Search for the cell housing the specified text and yield its [X, Y] center coordinate. 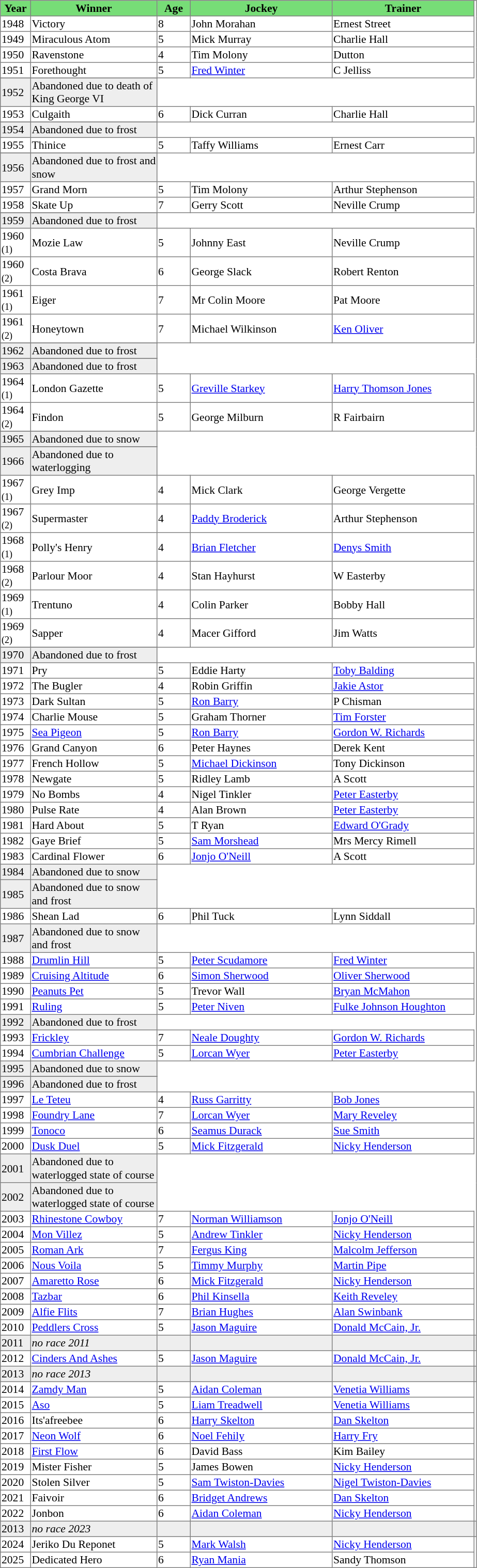
Tony Dickinson [403, 763]
1987 [16, 938]
1956 [16, 167]
Forethought [94, 70]
Mick Clark [261, 490]
2024 [16, 1544]
Robert Renton [403, 271]
Culgaith [94, 114]
Year [16, 8]
Cinders And Ashes [94, 1358]
1977 [16, 763]
Jonbon [94, 1513]
Mon Villez [94, 1234]
Sandy Thomson [403, 1560]
George Milburn [261, 417]
Jockey [261, 8]
Pry [94, 670]
Andrew Tinkler [261, 1234]
8 [174, 24]
1966 [16, 461]
Nigel Tinkler [261, 794]
Trainer [403, 8]
1961 (2) [16, 328]
1986 [16, 916]
Nigel Twiston-Davies [403, 1482]
Aso [94, 1405]
Mister Fisher [94, 1467]
2012 [16, 1358]
1982 [16, 841]
Colin Parker [261, 604]
Roman Ark [94, 1250]
Dark Sultan [94, 701]
Age [174, 8]
Alfie Flits [94, 1312]
1976 [16, 748]
Ken Oliver [403, 328]
2015 [16, 1405]
Toby Balding [403, 670]
Harry Fry [403, 1436]
Cumbrian Challenge [94, 1053]
1954 [16, 130]
Peanuts Pet [94, 991]
1978 [16, 779]
2009 [16, 1312]
Denys Smith [403, 547]
Mrs Mercy Rimell [403, 841]
2005 [16, 1250]
1965 [16, 439]
Stan Hayhurst [261, 576]
T Ryan [261, 825]
1993 [16, 1038]
Martin Pipe [403, 1265]
Tonoco [94, 1131]
2016 [16, 1420]
Mick Murray [261, 39]
Rhinestone Cowboy [94, 1219]
Amaretto Rose [94, 1281]
Charlie Mouse [94, 717]
2010 [16, 1327]
Dick Curran [261, 114]
1980 [16, 810]
Fergus King [261, 1250]
1951 [16, 70]
Kim Bailey [403, 1451]
Stolen Silver [94, 1482]
1964 (2) [16, 417]
Cardinal Flower [94, 856]
James Bowen [261, 1467]
P Chisman [403, 701]
Alan Brown [261, 810]
Michael Wilkinson [261, 328]
1998 [16, 1115]
Peddlers Cross [94, 1327]
Supermaster [94, 519]
Zamdy Man [94, 1389]
Ernest Street [403, 24]
Sapper [94, 633]
Brian Fletcher [261, 547]
John Morahan [261, 24]
Harry Thomson Jones [403, 388]
Abandoned due to frost and snow [94, 167]
Ridley Lamb [261, 779]
1989 [16, 976]
Gaye Brief [94, 841]
1970 [16, 655]
1992 [16, 1022]
Frickley [94, 1038]
Michael Dickinson [261, 763]
Edward O'Grady [403, 825]
Ernest Carr [403, 145]
Eiger [94, 300]
1990 [16, 991]
Dusk Duel [94, 1146]
1979 [16, 794]
Findon [94, 417]
The Bugler [94, 686]
Mark Walsh [261, 1544]
1961 (1) [16, 300]
Robin Griffin [261, 686]
First Flow [94, 1451]
Honeytown [94, 328]
Simon Sherwood [261, 976]
1988 [16, 960]
Its'afreebee [94, 1420]
1974 [16, 717]
Jakie Astor [403, 686]
2006 [16, 1265]
Victory [94, 24]
Tim Forster [403, 717]
1953 [16, 114]
Keith Reveley [403, 1296]
1959 [16, 221]
Skate Up [94, 205]
1957 [16, 190]
Seamus Durack [261, 1131]
Foundry Lane [94, 1115]
Abandoned due to death of King George VI [94, 92]
1969 (2) [16, 633]
no race 2013 [94, 1374]
Peter Niven [261, 1007]
1972 [16, 686]
Phil Kinsella [261, 1296]
Jeriko Du Reponet [94, 1544]
1967 (1) [16, 490]
Johnny East [261, 243]
Dutton [403, 55]
Shean Lad [94, 916]
2021 [16, 1498]
2022 [16, 1513]
Peter Haynes [261, 748]
Jim Watts [403, 633]
George Vergette [403, 490]
Oliver Sherwood [403, 976]
Cruising Altitude [94, 976]
Miraculous Atom [94, 39]
Greville Starkey [261, 388]
1995 [16, 1069]
Fulke Johnson Houghton [403, 1007]
1985 [16, 894]
2001 [16, 1168]
2004 [16, 1234]
Taffy Williams [261, 145]
Grey Imp [94, 490]
Ravenstone [94, 55]
1991 [16, 1007]
Eddie Harty [261, 670]
no race 2011 [94, 1343]
Trevor Wall [261, 991]
Neon Wolf [94, 1436]
1958 [16, 205]
Mr Colin Moore [261, 300]
Grand Morn [94, 190]
1971 [16, 670]
Timmy Murphy [261, 1265]
1968 (2) [16, 576]
Bob Jones [403, 1100]
Faivoir [94, 1498]
Mary Reveley [403, 1115]
Hard About [94, 825]
Ruling [94, 1007]
1950 [16, 55]
Peter Scudamore [261, 960]
Polly's Henry [94, 547]
Sea Pigeon [94, 732]
Bryan McMahon [403, 991]
2017 [16, 1436]
1984 [16, 872]
Le Teteu [94, 1100]
Neale Doughty [261, 1038]
Phil Tuck [261, 916]
Macer Gifford [261, 633]
1964 (1) [16, 388]
1960 (2) [16, 271]
Derek Kent [403, 748]
1975 [16, 732]
Dedicated Hero [94, 1560]
2018 [16, 1451]
1948 [16, 24]
2019 [16, 1467]
2003 [16, 1219]
Brian Hughes [261, 1312]
Bridget Andrews [261, 1498]
C Jelliss [403, 70]
Parlour Moor [94, 576]
1968 (1) [16, 547]
Gerry Scott [261, 205]
1981 [16, 825]
Costa Brava [94, 271]
2002 [16, 1197]
George Slack [261, 271]
2007 [16, 1281]
Sam Morshead [261, 841]
Russ Garritty [261, 1100]
French Hollow [94, 763]
David Bass [261, 1451]
Bobby Hall [403, 604]
1997 [16, 1100]
Sam Twiston-Davies [261, 1482]
Noel Fehily [261, 1436]
No Bombs [94, 794]
1994 [16, 1053]
Graham Thorner [261, 717]
R Fairbairn [403, 417]
Trentuno [94, 604]
1999 [16, 1131]
1960 (1) [16, 243]
1963 [16, 366]
Newgate [94, 779]
Abandoned due to waterlogging [94, 461]
Harry Skelton [261, 1420]
Thinice [94, 145]
Liam Treadwell [261, 1405]
2000 [16, 1146]
Nous Voila [94, 1265]
London Gazette [94, 388]
Ryan Mania [261, 1560]
Lynn Siddall [403, 916]
2011 [16, 1343]
2014 [16, 1389]
Alan Swinbank [403, 1312]
Tazbar [94, 1296]
Mozie Law [94, 243]
1996 [16, 1084]
1962 [16, 351]
Grand Canyon [94, 748]
Sue Smith [403, 1131]
no race 2023 [94, 1529]
W Easterby [403, 576]
Norman Williamson [261, 1219]
2025 [16, 1560]
2020 [16, 1482]
Drumlin Hill [94, 960]
1949 [16, 39]
2008 [16, 1296]
1973 [16, 701]
Winner [94, 8]
1952 [16, 92]
1969 (1) [16, 604]
Pulse Rate [94, 810]
Paddy Broderick [261, 519]
Malcolm Jefferson [403, 1250]
1967 (2) [16, 519]
1983 [16, 856]
Pat Moore [403, 300]
1955 [16, 145]
